Determine the (X, Y) coordinate at the center of the cell enclosing the given text.  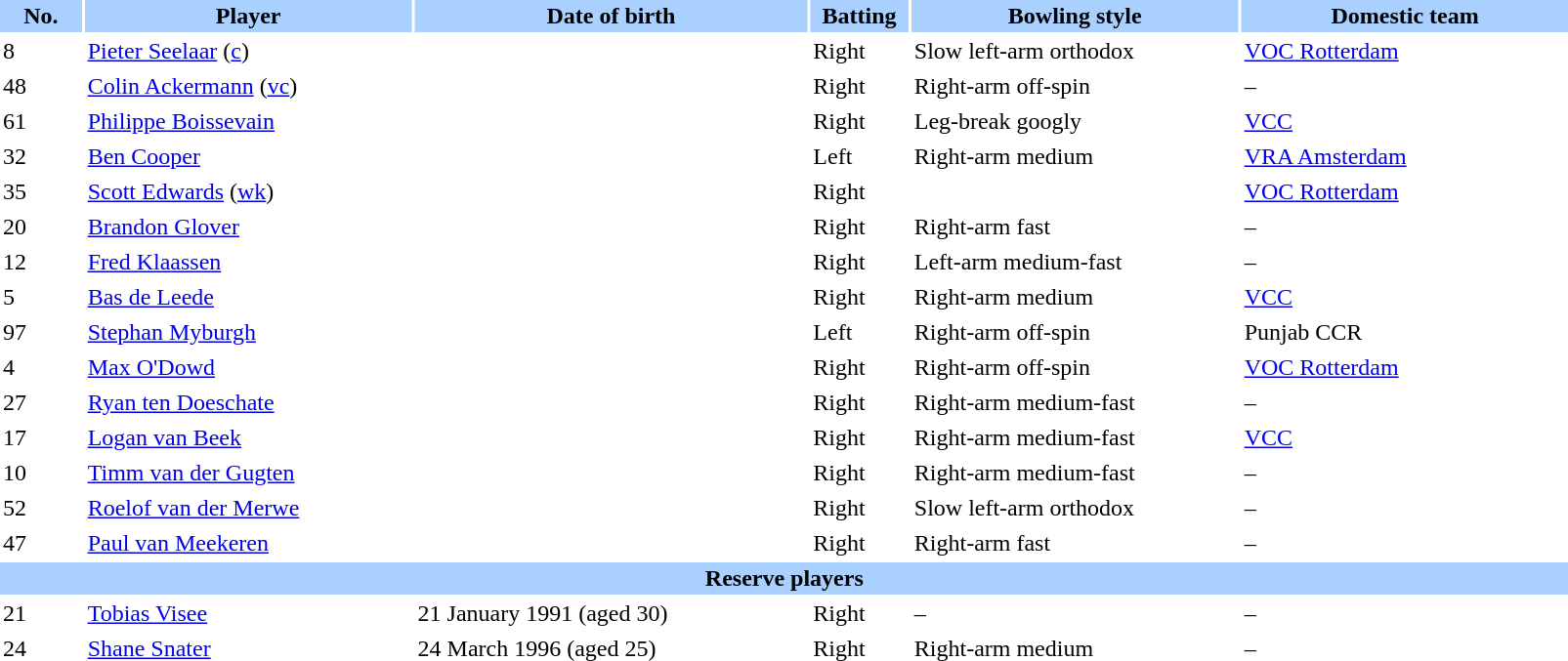
Ryan ten Doeschate (248, 402)
Brandon Glover (248, 227)
– (1075, 613)
61 (41, 121)
12 (41, 262)
Batting (859, 16)
Tobias Visee (248, 613)
Pieter Seelaar (c) (248, 51)
Player (248, 16)
48 (41, 86)
47 (41, 543)
21 January 1991 (aged 30) (612, 613)
97 (41, 332)
27 (41, 402)
Ben Cooper (248, 156)
No. (41, 16)
Leg-break googly (1075, 121)
8 (41, 51)
Timm van der Gugten (248, 473)
20 (41, 227)
Date of birth (612, 16)
Max O'Dowd (248, 367)
Scott Edwards (wk) (248, 191)
Left-arm medium-fast (1075, 262)
Colin Ackermann (vc) (248, 86)
Stephan Myburgh (248, 332)
Bowling style (1075, 16)
10 (41, 473)
4 (41, 367)
Bas de Leede (248, 297)
21 (41, 613)
Logan van Beek (248, 437)
17 (41, 437)
Philippe Boissevain (248, 121)
Fred Klaassen (248, 262)
Paul van Meekeren (248, 543)
5 (41, 297)
Roelof van der Merwe (248, 508)
32 (41, 156)
35 (41, 191)
52 (41, 508)
